Return [x, y] of the center of cell containing provided text 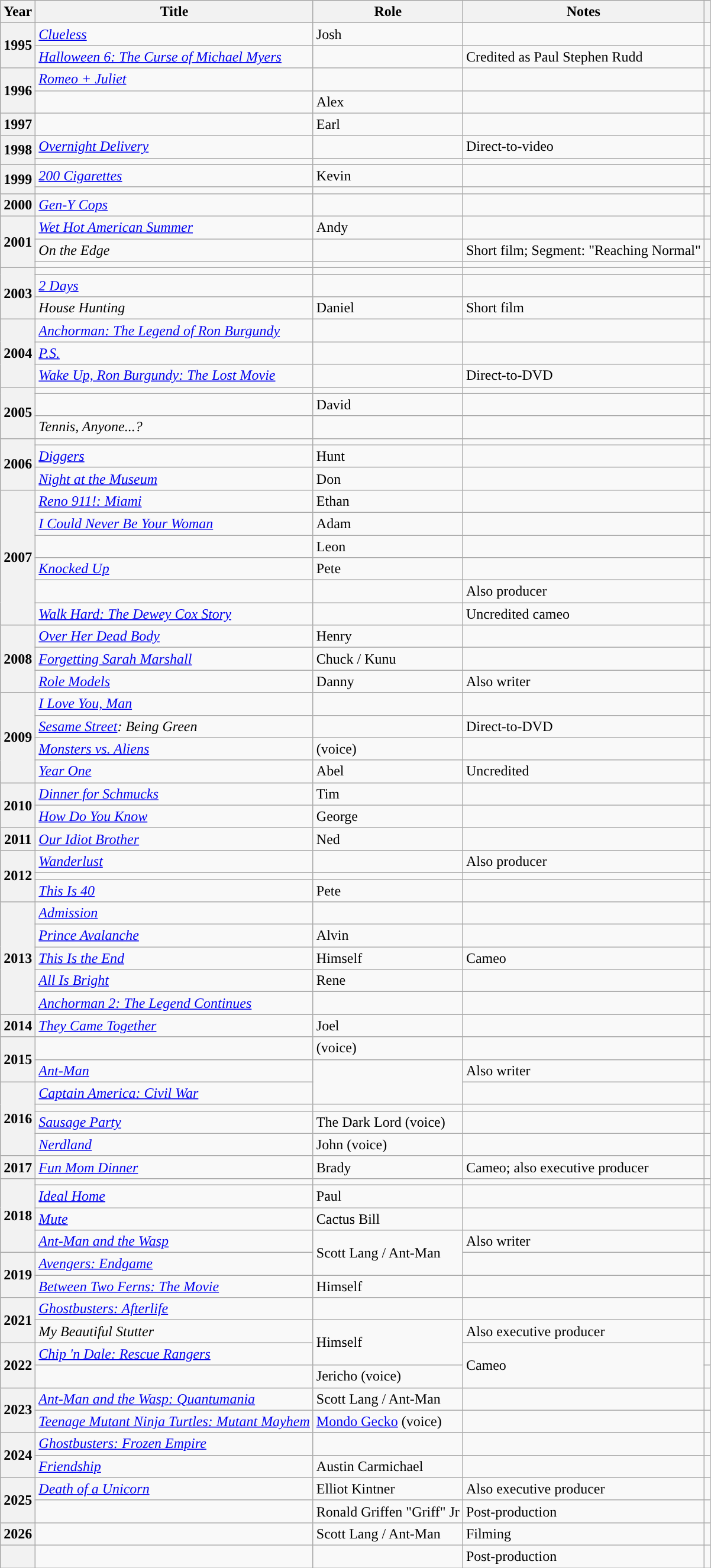
George [388, 816]
2006 [18, 464]
2016 [18, 1119]
Ant-Man and the Wasp: Quantumania [174, 1399]
1996 [18, 90]
Adam [388, 523]
Austin Carmichael [388, 1466]
Uncredited cameo [583, 614]
2007 [18, 557]
1998 [18, 150]
2012 [18, 875]
This Is the End [174, 958]
Direct-to-video [583, 147]
My Beautiful Stutter [174, 1331]
Henry [388, 636]
2004 [18, 353]
2009 [18, 738]
Mondo Gecko (voice) [388, 1421]
P.S. [174, 353]
Elliot Kintner [388, 1489]
Gen-Y Cops [174, 205]
Daniel [388, 308]
Reno 911!: Miami [174, 501]
Year [18, 12]
2005 [18, 413]
Brady [388, 1167]
They Came Together [174, 1026]
House Hunting [174, 308]
Joel [388, 1026]
Earl [388, 124]
Leon [388, 546]
Tim [388, 794]
Josh [388, 34]
John (voice) [388, 1145]
Overnight Delivery [174, 147]
This Is 40 [174, 890]
2024 [18, 1455]
Hunt [388, 456]
2017 [18, 1167]
Ghostbusters: Frozen Empire [174, 1444]
2013 [18, 958]
2014 [18, 1026]
2026 [18, 1534]
Short film [583, 308]
Prince Avalanche [174, 936]
Credited as Paul Stephen Rudd [583, 57]
200 Cigarettes [174, 176]
Role Models [174, 681]
Paul [388, 1196]
2003 [18, 293]
2025 [18, 1500]
The Dark Lord (voice) [388, 1122]
1997 [18, 124]
Sesame Street: Being Green [174, 726]
Admission [174, 913]
1999 [18, 179]
Captain America: Civil War [174, 1093]
Cameo; also executive producer [583, 1167]
Walk Hard: The Dewey Cox Story [174, 614]
2010 [18, 805]
Death of a Unicorn [174, 1489]
2015 [18, 1059]
Danny [388, 681]
Knocked Up [174, 569]
2018 [18, 1215]
2001 [18, 241]
I Could Never Be Your Woman [174, 523]
Anchorman 2: The Legend Continues [174, 1003]
Sausage Party [174, 1122]
Rene [388, 981]
David [388, 405]
Tennis, Anyone...? [174, 427]
Diggers [174, 456]
Clueless [174, 34]
Notes [583, 12]
Abel [388, 771]
Monsters vs. Aliens [174, 749]
Jericho (voice) [388, 1376]
Over Her Dead Body [174, 636]
Our Idiot Brother [174, 839]
Halloween 6: The Curse of Michael Myers [174, 57]
Chuck / Kunu [388, 659]
Year One [174, 771]
Cactus Bill [388, 1219]
Wanderlust [174, 861]
Ned [388, 839]
2 Days [174, 286]
2000 [18, 205]
On the Edge [174, 250]
Avengers: Endgame [174, 1264]
Anchorman: The Legend of Ron Burgundy [174, 331]
Dinner for Schmucks [174, 794]
Friendship [174, 1466]
Between Two Ferns: The Movie [174, 1286]
Nerdland [174, 1145]
Mute [174, 1219]
Forgetting Sarah Marshall [174, 659]
Ant-Man [174, 1071]
How Do You Know [174, 816]
Wake Up, Ron Burgundy: The Lost Movie [174, 376]
Ideal Home [174, 1196]
1995 [18, 46]
Role [388, 12]
Ronald Griffen "Griff" Jr [388, 1511]
2019 [18, 1275]
Ethan [388, 501]
2022 [18, 1365]
Title [174, 12]
Ant-Man and the Wasp [174, 1242]
Teenage Mutant Ninja Turtles: Mutant Mayhem [174, 1421]
Alex [388, 102]
Short film; Segment: "Reaching Normal" [583, 250]
Ghostbusters: Afterlife [174, 1309]
Andy [388, 227]
Romeo + Juliet [174, 79]
Kevin [388, 176]
2011 [18, 839]
2008 [18, 659]
2021 [18, 1320]
I Love You, Man [174, 704]
Chip 'n Dale: Rescue Rangers [174, 1354]
All Is Bright [174, 981]
Alvin [388, 936]
2023 [18, 1410]
Fun Mom Dinner [174, 1167]
Night at the Museum [174, 479]
Filming [583, 1534]
Don [388, 479]
Uncredited [583, 771]
Wet Hot American Summer [174, 227]
